Return (X, Y) of the center of cell containing provided text 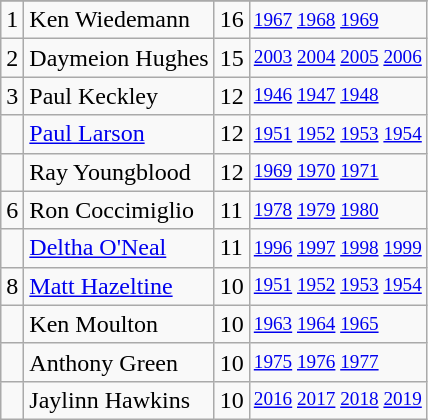
1 (12, 20)
6 (12, 210)
Paul Keckley (119, 96)
1946 1947 1948 (338, 96)
3 (12, 96)
Paul Larson (119, 134)
Ron Coccimiglio (119, 210)
16 (232, 20)
2003 2004 2005 2006 (338, 58)
1975 1976 1977 (338, 362)
Matt Hazeltine (119, 286)
2016 2017 2018 2019 (338, 400)
Deltha O'Neal (119, 248)
Daymeion Hughes (119, 58)
1969 1970 1971 (338, 172)
1996 1997 1998 1999 (338, 248)
Anthony Green (119, 362)
1963 1964 1965 (338, 324)
8 (12, 286)
2 (12, 58)
1978 1979 1980 (338, 210)
15 (232, 58)
Ray Youngblood (119, 172)
1967 1968 1969 (338, 20)
Ken Moulton (119, 324)
Jaylinn Hawkins (119, 400)
Ken Wiedemann (119, 20)
